Locate the cell with the specified text and output its [x, y] center coordinate. 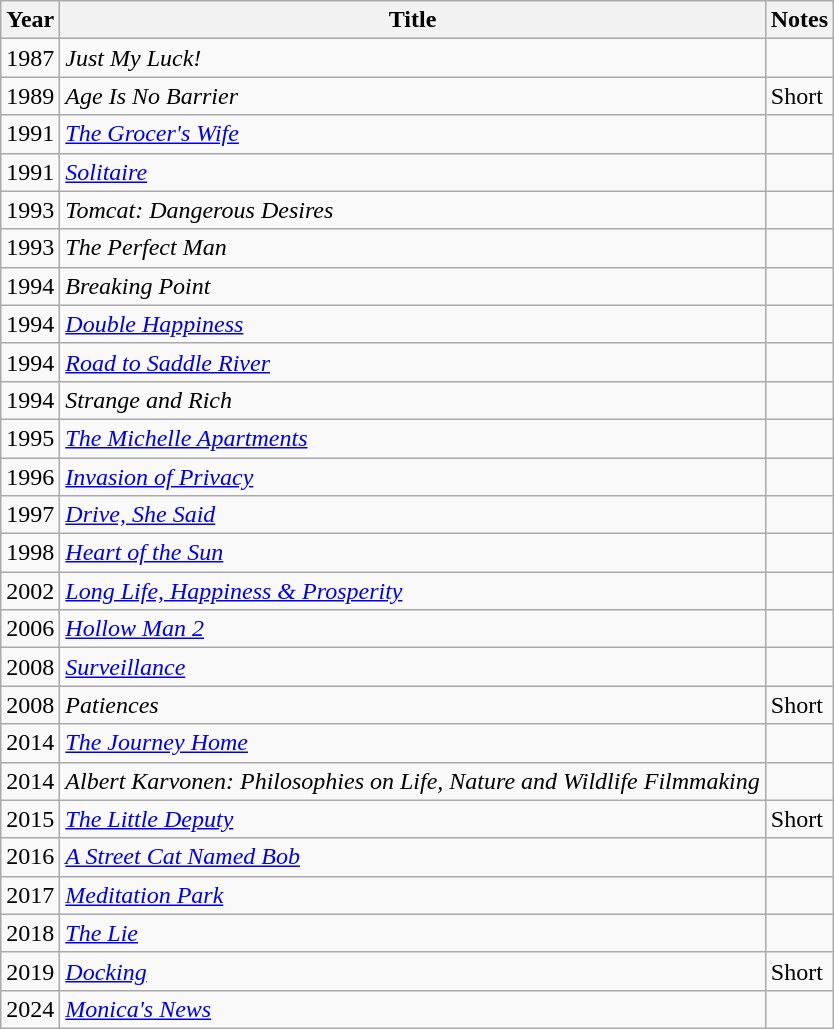
The Michelle Apartments [412, 438]
Tomcat: Dangerous Desires [412, 210]
1996 [30, 477]
1995 [30, 438]
2006 [30, 629]
Title [412, 20]
2019 [30, 971]
The Journey Home [412, 743]
Breaking Point [412, 286]
Albert Karvonen: Philosophies on Life, Nature and Wildlife Filmmaking [412, 781]
1998 [30, 553]
Double Happiness [412, 324]
The Perfect Man [412, 248]
1997 [30, 515]
Solitaire [412, 172]
The Little Deputy [412, 819]
Heart of the Sun [412, 553]
Road to Saddle River [412, 362]
The Grocer's Wife [412, 134]
Notes [799, 20]
Year [30, 20]
2002 [30, 591]
Surveillance [412, 667]
2018 [30, 933]
Invasion of Privacy [412, 477]
Long Life, Happiness & Prosperity [412, 591]
Meditation Park [412, 895]
Hollow Man 2 [412, 629]
Age Is No Barrier [412, 96]
Docking [412, 971]
2016 [30, 857]
2015 [30, 819]
1989 [30, 96]
Strange and Rich [412, 400]
Monica's News [412, 1009]
1987 [30, 58]
The Lie [412, 933]
2017 [30, 895]
Patiences [412, 705]
Just My Luck! [412, 58]
A Street Cat Named Bob [412, 857]
2024 [30, 1009]
Drive, She Said [412, 515]
